Capture the cell that displays the provided text and extract its [X, Y] central coordinate. 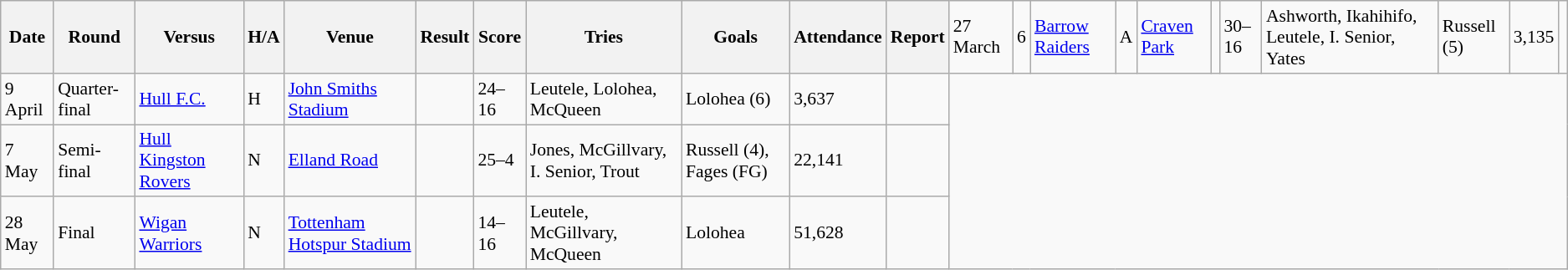
A [1126, 37]
30–16 [1240, 37]
Tries [604, 37]
H/A [264, 37]
H [264, 99]
Lolohea [736, 234]
27 March [981, 37]
Russell (4), Fages (FG) [736, 160]
7 May [27, 160]
22,141 [838, 160]
Jones, McGillvary, I. Senior, Trout [604, 160]
51,628 [838, 234]
Tottenham Hotspur Stadium [350, 234]
14–16 [499, 234]
Leutele, Lolohea, McQueen [604, 99]
Hull F.C. [189, 99]
Russell (5) [1474, 37]
Hull Kingston Rovers [189, 160]
9 April [27, 99]
Date [27, 37]
Result [445, 37]
Craven Park [1174, 37]
Final [94, 234]
Goals [736, 37]
Report [918, 37]
24–16 [499, 99]
Wigan Warriors [189, 234]
3,637 [838, 99]
Leutele, McGillvary, McQueen [604, 234]
25–4 [499, 160]
John Smiths Stadium [350, 99]
Ashworth, Ikahihifo, Leutele, I. Senior, Yates [1350, 37]
Lolohea (6) [736, 99]
Quarter-final [94, 99]
28 May [27, 234]
Round [94, 37]
Versus [189, 37]
Score [499, 37]
Semi-final [94, 160]
Elland Road [350, 160]
Barrow Raiders [1073, 37]
3,135 [1534, 37]
Attendance [838, 37]
Venue [350, 37]
6 [1022, 37]
